Capture the cell that displays the provided text and extract its [x, y] central coordinate. 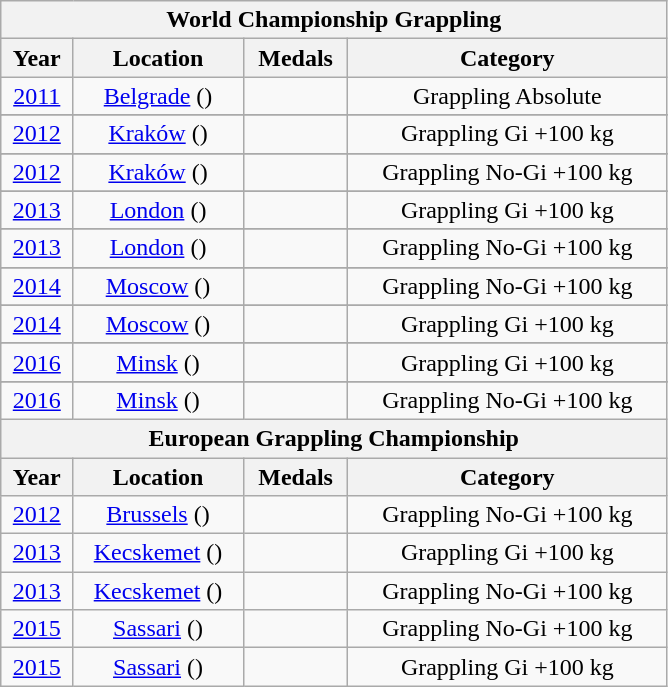
2011 [37, 96]
Grappling Absolute [508, 96]
World Championship Grappling [334, 20]
European Grappling Championship [334, 438]
Brussels () [158, 515]
Belgrade () [158, 96]
